Extract the (x, y) coordinate from the center of the cell holding the provided text.  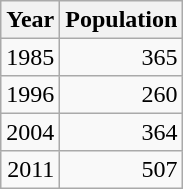
2004 (30, 132)
260 (122, 94)
Year (30, 20)
1996 (30, 94)
507 (122, 170)
Population (122, 20)
365 (122, 56)
364 (122, 132)
2011 (30, 170)
1985 (30, 56)
